Return [x, y] of the center of cell containing provided text 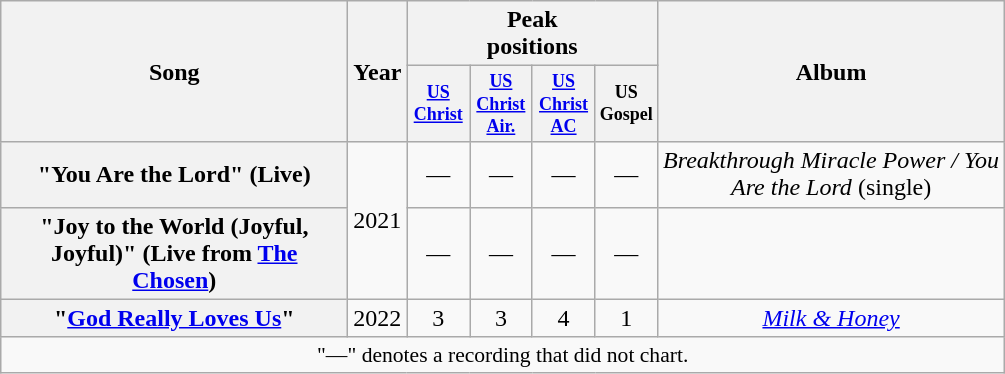
Year [378, 72]
Album [832, 72]
USChrist [438, 104]
Milk & Honey [832, 318]
USChrist AC [564, 104]
2022 [378, 318]
Peakpositions [532, 34]
USGospel [626, 104]
"—" denotes a recording that did not chart. [503, 355]
"Joy to the World (Joyful, Joyful)" (Live from The Chosen) [174, 253]
2021 [378, 220]
USChrist Air. [502, 104]
1 [626, 318]
"You Are the Lord" (Live) [174, 174]
Song [174, 72]
4 [564, 318]
Breakthrough Miracle Power / You Are the Lord (single) [832, 174]
"God Really Loves Us" [174, 318]
